Find where the given text appears and provide that cell's center as (x, y) coordinate. 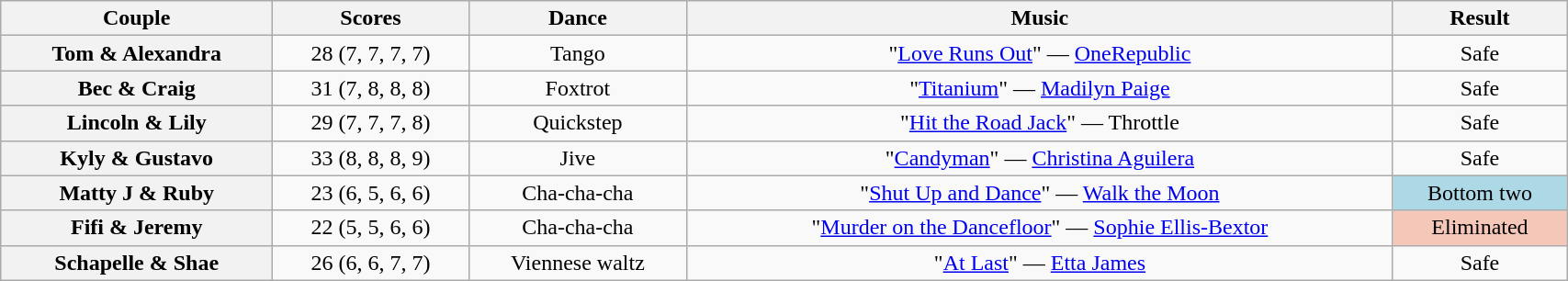
Bec & Craig (137, 88)
22 (5, 5, 6, 6) (371, 228)
Jive (577, 158)
Couple (137, 18)
Tom & Alexandra (137, 53)
"Hit the Road Jack" — Throttle (1040, 123)
28 (7, 7, 7, 7) (371, 53)
Matty J & Ruby (137, 193)
Tango (577, 53)
Dance (577, 18)
Kyly & Gustavo (137, 158)
"Candyman" — Christina Aguilera (1040, 158)
31 (7, 8, 8, 8) (371, 88)
"At Last" — Etta James (1040, 263)
Viennese waltz (577, 263)
"Shut Up and Dance" — Walk the Moon (1040, 193)
Lincoln & Lily (137, 123)
Scores (371, 18)
"Titanium" — Madilyn Paige (1040, 88)
26 (6, 6, 7, 7) (371, 263)
33 (8, 8, 8, 9) (371, 158)
Fifi & Jeremy (137, 228)
23 (6, 5, 6, 6) (371, 193)
Music (1040, 18)
Eliminated (1479, 228)
Quickstep (577, 123)
Result (1479, 18)
Schapelle & Shae (137, 263)
"Murder on the Dancefloor" — Sophie Ellis-Bextor (1040, 228)
Bottom two (1479, 193)
29 (7, 7, 7, 8) (371, 123)
Foxtrot (577, 88)
"Love Runs Out" — OneRepublic (1040, 53)
